From the cell containing the given text, extract its center point as (X, Y) coordinate. 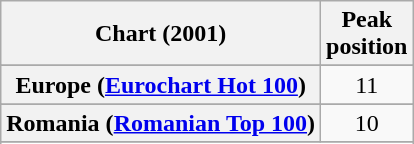
11 (367, 85)
Peakposition (367, 34)
Chart (2001) (161, 34)
10 (367, 123)
Europe (Eurochart Hot 100) (161, 85)
Romania (Romanian Top 100) (161, 123)
